Return the (X, Y) coordinate for the center point of the cell that contains the specified text.  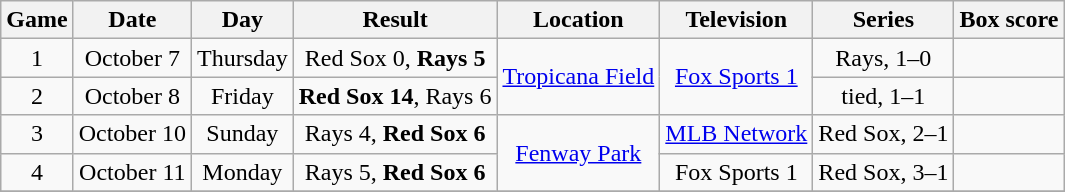
October 8 (132, 96)
Friday (242, 96)
Game (37, 20)
Location (578, 20)
Red Sox 14, Rays 6 (395, 96)
tied, 1–1 (884, 96)
Day (242, 20)
Fenway Park (578, 153)
Red Sox 0, Rays 5 (395, 58)
October 10 (132, 134)
Rays 4, Red Sox 6 (395, 134)
Box score (1009, 20)
3 (37, 134)
October 7 (132, 58)
Thursday (242, 58)
Red Sox, 3–1 (884, 172)
1 (37, 58)
2 (37, 96)
4 (37, 172)
Tropicana Field (578, 77)
Rays, 1–0 (884, 58)
Date (132, 20)
October 11 (132, 172)
Series (884, 20)
Red Sox, 2–1 (884, 134)
MLB Network (736, 134)
Sunday (242, 134)
Result (395, 20)
Television (736, 20)
Monday (242, 172)
Rays 5, Red Sox 6 (395, 172)
